Extract the [X, Y] coordinate from the center of the cell holding the provided text.  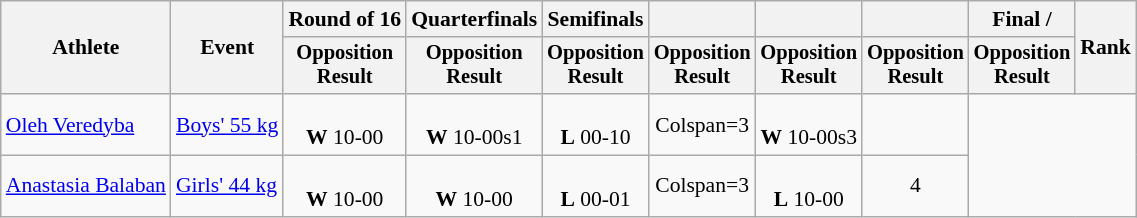
Athlete [86, 48]
Round of 16 [344, 19]
Final / [1022, 19]
W 10-00s1 [474, 124]
Girls' 44 kg [227, 186]
Oleh Veredyba [86, 124]
L 00-10 [596, 124]
Quarterfinals [474, 19]
Semifinals [596, 19]
L 00-01 [596, 186]
Rank [1106, 48]
L 10-00 [808, 186]
Event [227, 48]
W 10-00s3 [808, 124]
Boys' 55 kg [227, 124]
4 [916, 186]
Anastasia Balaban [86, 186]
